Provide the [x, y] coordinate of the cell's center where the given text is located.  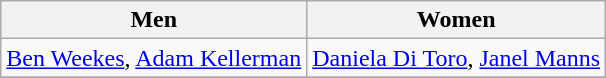
Ben Weekes, Adam Kellerman [154, 58]
Women [456, 20]
Men [154, 20]
Daniela Di Toro, Janel Manns [456, 58]
